Find where the given text appears and provide that cell's center as (x, y) coordinate. 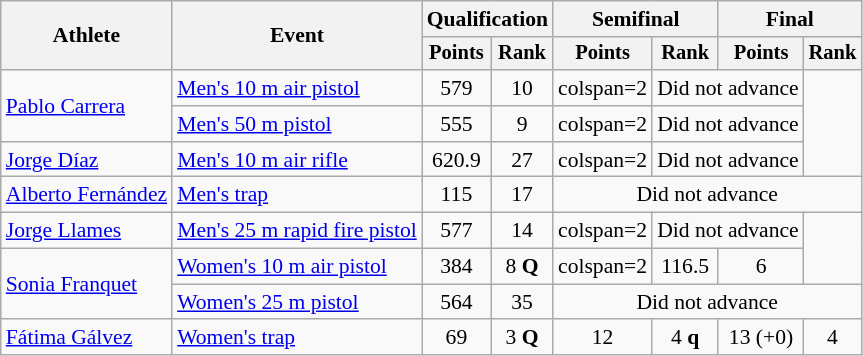
Fátima Gálvez (86, 338)
4 q (685, 338)
Qualification (488, 19)
17 (522, 195)
Event (297, 36)
Jorge Llames (86, 231)
Men's 25 m rapid fire pistol (297, 231)
Women's 10 m air pistol (297, 267)
115 (456, 195)
Women's 25 m pistol (297, 302)
Final (790, 19)
Semifinal (636, 19)
10 (522, 88)
12 (602, 338)
564 (456, 302)
Athlete (86, 36)
27 (522, 160)
Women's trap (297, 338)
Sonia Franquet (86, 284)
14 (522, 231)
Jorge Díaz (86, 160)
577 (456, 231)
Men's 10 m air rifle (297, 160)
9 (522, 124)
555 (456, 124)
620.9 (456, 160)
Pablo Carrera (86, 106)
8 Q (522, 267)
579 (456, 88)
Alberto Fernández (86, 195)
13 (+0) (760, 338)
384 (456, 267)
6 (760, 267)
35 (522, 302)
Men's trap (297, 195)
69 (456, 338)
4 (833, 338)
Men's 50 m pistol (297, 124)
Men's 10 m air pistol (297, 88)
3 Q (522, 338)
116.5 (685, 267)
